Return the (X, Y) coordinate for the center point of the cell that contains the specified text.  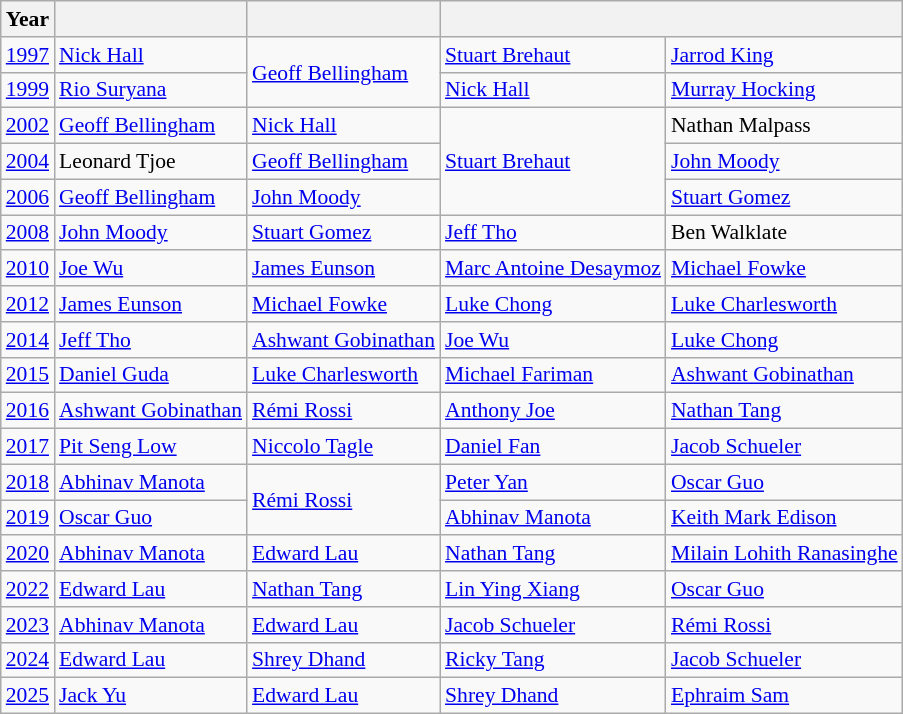
2015 (28, 375)
Jack Yu (150, 696)
Michael Fariman (553, 375)
Nathan Malpass (784, 126)
2002 (28, 126)
2006 (28, 197)
Year (28, 19)
Ricky Tang (553, 660)
2022 (28, 589)
Lin Ying Xiang (553, 589)
Anthony Joe (553, 411)
1999 (28, 90)
Rio Suryana (150, 90)
2010 (28, 269)
Daniel Guda (150, 375)
2008 (28, 233)
1997 (28, 55)
Murray Hocking (784, 90)
2024 (28, 660)
2017 (28, 447)
2019 (28, 518)
Ephraim Sam (784, 696)
Ben Walklate (784, 233)
Pit Seng Low (150, 447)
2018 (28, 482)
Milain Lohith Ranasinghe (784, 554)
Jarrod King (784, 55)
2016 (28, 411)
Niccolo Tagle (344, 447)
2012 (28, 304)
Keith Mark Edison (784, 518)
2020 (28, 554)
2004 (28, 162)
Daniel Fan (553, 447)
2025 (28, 696)
2023 (28, 625)
Leonard Tjoe (150, 162)
Marc Antoine Desaymoz (553, 269)
Peter Yan (553, 482)
2014 (28, 340)
